Identify which cell holds the provided text, then report its [x, y] central coordinate. 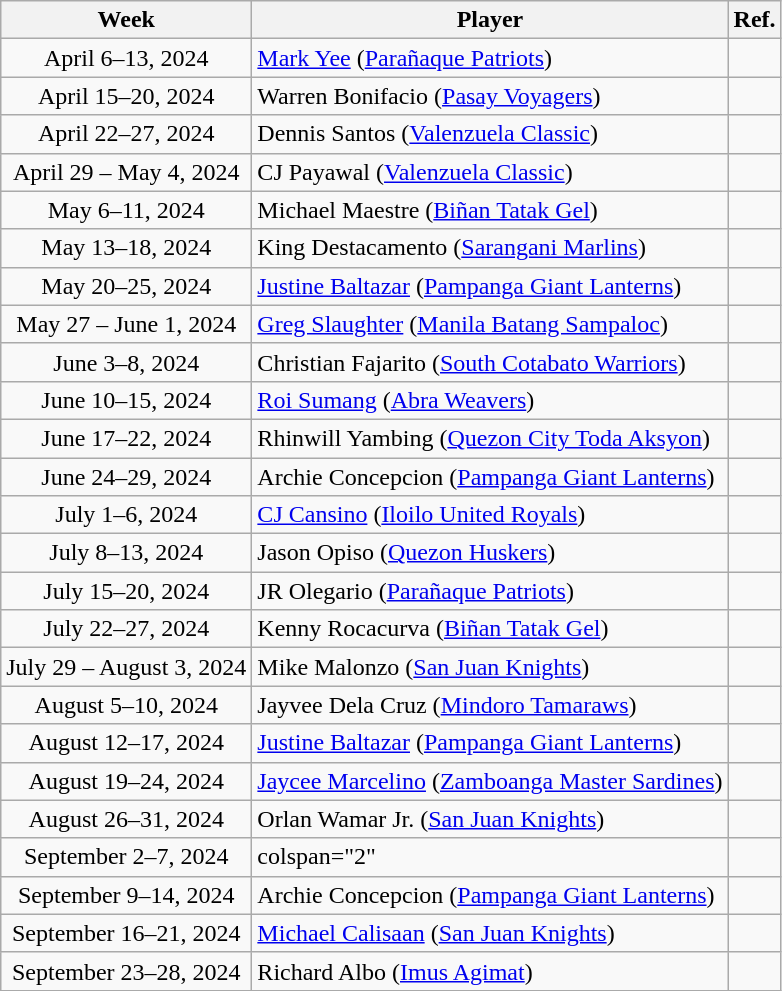
May 6–11, 2024 [126, 210]
Rhinwill Yambing (Quezon City Toda Aksyon) [490, 438]
July 15–20, 2024 [126, 591]
Greg Slaughter (Manila Batang Sampaloc) [490, 324]
Michael Calisaan (San Juan Knights) [490, 933]
CJ Payawal (Valenzuela Classic) [490, 172]
July 29 – August 3, 2024 [126, 667]
Ref. [754, 20]
June 3–8, 2024 [126, 362]
June 10–15, 2024 [126, 400]
August 19–24, 2024 [126, 781]
July 22–27, 2024 [126, 629]
Roi Sumang (Abra Weavers) [490, 400]
Michael Maestre (Biñan Tatak Gel) [490, 210]
Mike Malonzo (San Juan Knights) [490, 667]
Jayvee Dela Cruz (Mindoro Tamaraws) [490, 705]
Mark Yee (Parañaque Patriots) [490, 58]
King Destacamento (Sarangani Marlins) [490, 248]
Player [490, 20]
April 22–27, 2024 [126, 134]
September 9–14, 2024 [126, 895]
June 17–22, 2024 [126, 438]
April 6–13, 2024 [126, 58]
Jaycee Marcelino (Zamboanga Master Sardines) [490, 781]
September 23–28, 2024 [126, 971]
Week [126, 20]
July 8–13, 2024 [126, 553]
April 15–20, 2024 [126, 96]
Orlan Wamar Jr. (San Juan Knights) [490, 819]
August 5–10, 2024 [126, 705]
May 13–18, 2024 [126, 248]
September 2–7, 2024 [126, 857]
July 1–6, 2024 [126, 515]
Jason Opiso (Quezon Huskers) [490, 553]
August 12–17, 2024 [126, 743]
Dennis Santos (Valenzuela Classic) [490, 134]
Richard Albo (Imus Agimat) [490, 971]
Christian Fajarito (South Cotabato Warriors) [490, 362]
colspan="2" [490, 857]
Kenny Rocacurva (Biñan Tatak Gel) [490, 629]
June 24–29, 2024 [126, 477]
CJ Cansino (Iloilo United Royals) [490, 515]
September 16–21, 2024 [126, 933]
JR Olegario (Parañaque Patriots) [490, 591]
Warren Bonifacio (Pasay Voyagers) [490, 96]
May 27 – June 1, 2024 [126, 324]
April 29 – May 4, 2024 [126, 172]
August 26–31, 2024 [126, 819]
May 20–25, 2024 [126, 286]
